Identify which cell holds the provided text, then report its (x, y) central coordinate. 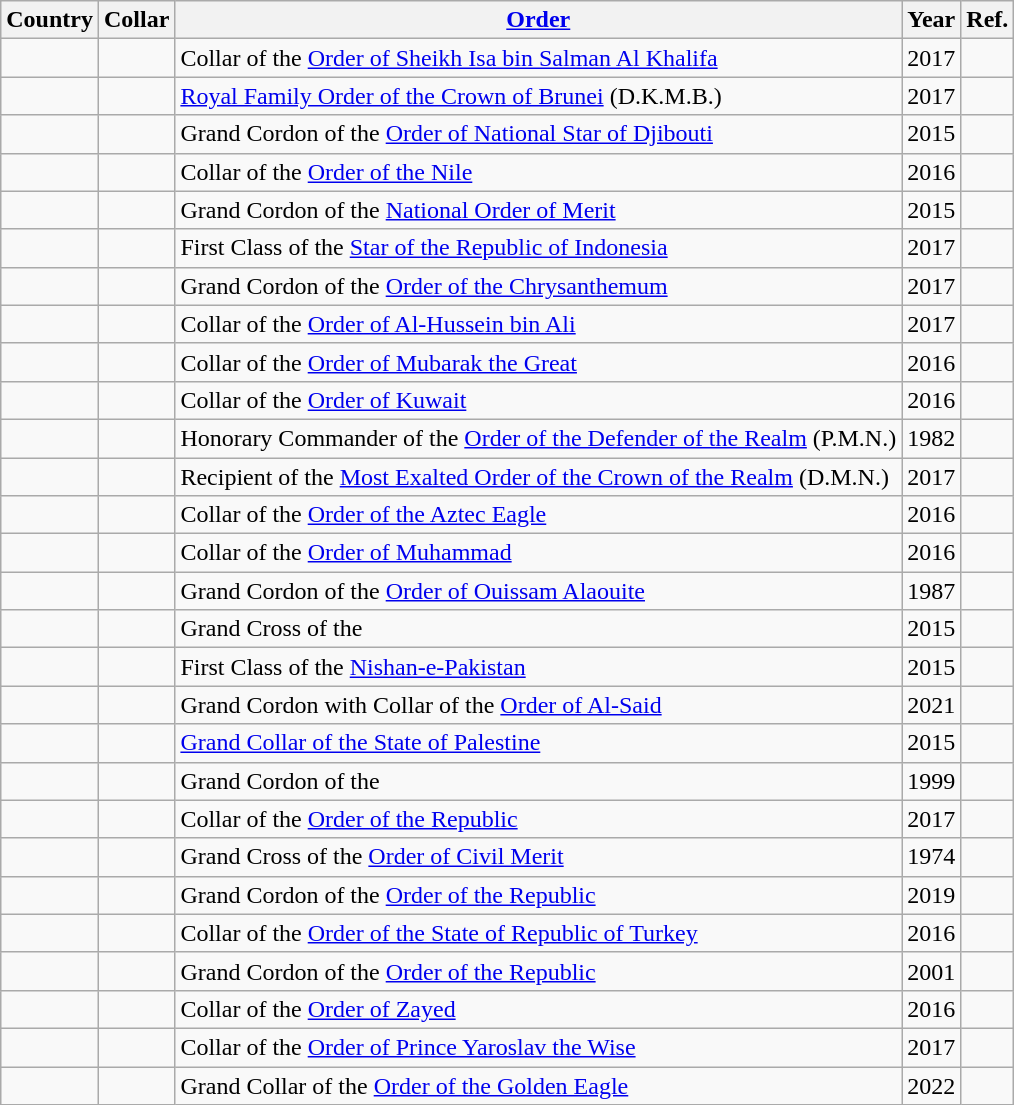
Collar of the Order of the State of Republic of Turkey (538, 933)
Royal Family Order of the Crown of Brunei (D.K.M.B.) (538, 96)
Grand Collar of the Order of the Golden Eagle (538, 1085)
Grand Cordon of the Order of the Chrysanthemum (538, 286)
1999 (932, 781)
Grand Cordon with Collar of the Order of Al-Said (538, 705)
2021 (932, 705)
Grand Collar of the State of Palestine (538, 743)
Country (50, 20)
2019 (932, 895)
Grand Cross of the Order of Civil Merit (538, 857)
Collar of the Order of the Nile (538, 172)
1982 (932, 438)
1987 (932, 591)
2022 (932, 1085)
1974 (932, 857)
Collar of the Order of Prince Yaroslav the Wise (538, 1047)
First Class of the Nishan-e-Pakistan (538, 667)
Collar of the Order of Al-Hussein bin Ali (538, 324)
Collar of the Order of Kuwait (538, 400)
Order (538, 20)
Honorary Commander of the Order of the Defender of the Realm (P.M.N.) (538, 438)
Collar of the Order of the Aztec Eagle (538, 515)
Recipient of the Most Exalted Order of the Crown of the Realm (D.M.N.) (538, 477)
Collar (136, 20)
Year (932, 20)
First Class of the Star of the Republic of Indonesia (538, 248)
2001 (932, 971)
Grand Cordon of the Order of National Star of Djibouti (538, 134)
Ref. (988, 20)
Grand Cross of the (538, 629)
Grand Cordon of the (538, 781)
Grand Cordon of the National Order of Merit (538, 210)
Collar of the Order of Zayed (538, 1009)
Collar of the Order of Mubarak the Great (538, 362)
Collar of the Order of Muhammad (538, 553)
Collar of the Order of Sheikh Isa bin Salman Al Khalifa (538, 58)
Collar of the Order of the Republic (538, 819)
Grand Cordon of the Order of Ouissam Alaouite (538, 591)
